Provide the [X, Y] coordinate of the cell's center where the given text is located.  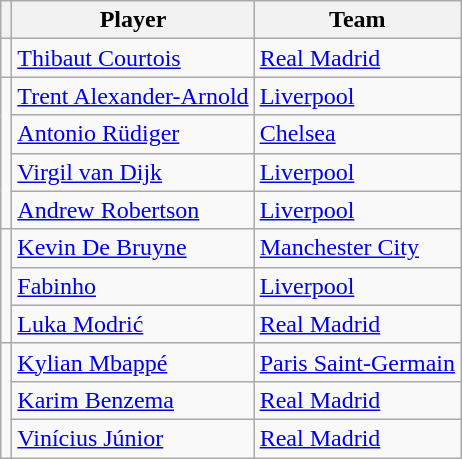
Antonio Rüdiger [133, 134]
Luka Modrić [133, 324]
Fabinho [133, 286]
Karim Benzema [133, 400]
Trent Alexander-Arnold [133, 96]
Andrew Robertson [133, 210]
Manchester City [357, 248]
Kevin De Bruyne [133, 248]
Virgil van Dijk [133, 172]
Paris Saint-Germain [357, 362]
Kylian Mbappé [133, 362]
Player [133, 20]
Thibaut Courtois [133, 58]
Chelsea [357, 134]
Team [357, 20]
Vinícius Júnior [133, 438]
